Output the (X, Y) coordinate of the center of the cell containing the given text.  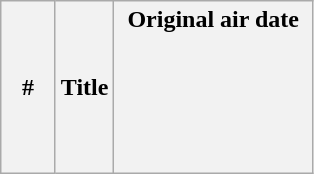
Original air date (214, 88)
# (28, 88)
Title (84, 88)
